Extract the [x, y] coordinate from the center of the cell holding the provided text.  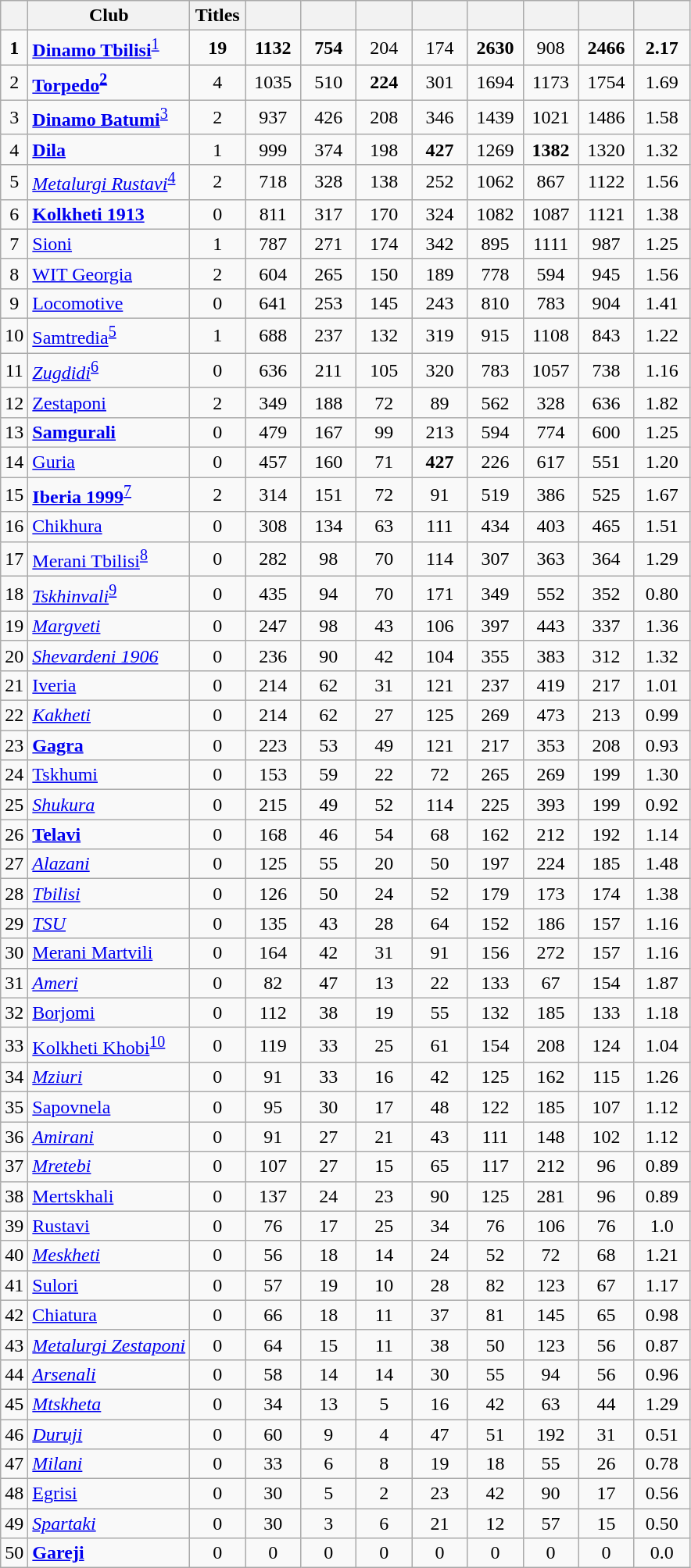
Club [109, 16]
58 [274, 1374]
TSU [109, 923]
Locomotive [109, 303]
312 [607, 655]
1382 [550, 149]
386 [550, 495]
473 [550, 716]
1057 [550, 370]
0.56 [661, 1494]
179 [496, 894]
Ameri [109, 983]
198 [385, 149]
Mertskhali [109, 1196]
2466 [607, 48]
525 [607, 495]
551 [607, 463]
Sioni [109, 244]
1.0 [661, 1226]
Zugdidi6 [109, 370]
156 [496, 953]
364 [607, 559]
Zestaponi [109, 402]
987 [607, 244]
1.26 [661, 1077]
787 [274, 244]
Amirani [109, 1137]
393 [550, 805]
Merani Martvili [109, 953]
Merani Tbilisi8 [109, 559]
60 [274, 1434]
1.21 [661, 1255]
0.96 [661, 1374]
1.41 [661, 303]
167 [328, 433]
778 [496, 273]
811 [274, 214]
186 [550, 923]
1.22 [661, 336]
41 [14, 1285]
718 [274, 183]
915 [496, 336]
168 [274, 834]
1087 [550, 214]
1108 [550, 336]
215 [274, 805]
754 [328, 48]
1.36 [661, 626]
337 [607, 626]
151 [328, 495]
342 [439, 244]
774 [550, 433]
112 [274, 1013]
Titles [217, 16]
253 [328, 303]
1.69 [661, 83]
Dinamo Tbilisi1 [109, 48]
Tskhinvali9 [109, 594]
134 [328, 527]
1.17 [661, 1285]
272 [550, 953]
0.93 [661, 745]
188 [328, 402]
810 [496, 303]
81 [496, 1315]
1754 [607, 83]
1.30 [661, 775]
308 [274, 527]
0.99 [661, 716]
1.04 [661, 1045]
45 [14, 1404]
908 [550, 48]
Iveria [109, 685]
617 [550, 463]
355 [496, 655]
324 [439, 214]
243 [439, 303]
1062 [496, 183]
Tbilisi [109, 894]
1439 [496, 117]
Chiatura [109, 1315]
319 [439, 336]
Meskheti [109, 1255]
374 [328, 149]
1173 [550, 83]
Metalurgi Rustavi4 [109, 183]
32 [14, 1013]
137 [274, 1196]
226 [496, 463]
904 [607, 303]
945 [607, 273]
Milani [109, 1464]
Samgurali [109, 433]
51 [496, 1434]
160 [328, 463]
71 [385, 463]
443 [550, 626]
1.20 [661, 463]
89 [439, 402]
Rustavi [109, 1226]
Kakheti [109, 716]
688 [274, 336]
1.18 [661, 1013]
Tskhumi [109, 775]
39 [14, 1226]
148 [550, 1137]
Samtredia5 [109, 336]
171 [439, 594]
510 [328, 83]
Mretebi [109, 1166]
Gareji [109, 1553]
115 [607, 1077]
Sulori [109, 1285]
282 [274, 559]
Chikhura [109, 527]
1.14 [661, 834]
7 [14, 244]
152 [496, 923]
1.58 [661, 117]
1021 [550, 117]
479 [274, 433]
153 [274, 775]
1269 [496, 149]
Dila [109, 149]
519 [496, 495]
36 [14, 1137]
314 [274, 495]
223 [274, 745]
204 [385, 48]
189 [439, 273]
35 [14, 1107]
135 [274, 923]
197 [496, 864]
Torpedo2 [109, 83]
Mtskheta [109, 1404]
281 [550, 1196]
0.92 [661, 805]
604 [274, 273]
104 [439, 655]
426 [328, 117]
1.48 [661, 864]
1.87 [661, 983]
Egrisi [109, 1494]
1035 [274, 83]
236 [274, 655]
353 [550, 745]
1320 [607, 149]
Gagra [109, 745]
Guria [109, 463]
0.78 [661, 1464]
1111 [550, 244]
124 [607, 1045]
40 [14, 1255]
Shevardeni 1906 [109, 655]
252 [439, 183]
0.51 [661, 1434]
Mziuri [109, 1077]
552 [550, 594]
0.98 [661, 1315]
1.67 [661, 495]
867 [550, 183]
435 [274, 594]
Sapovnela [109, 1107]
2.17 [661, 48]
126 [274, 894]
307 [496, 559]
Alazani [109, 864]
105 [385, 370]
95 [274, 1107]
562 [496, 402]
363 [550, 559]
150 [385, 273]
Spartaki [109, 1523]
54 [385, 834]
53 [328, 745]
1121 [607, 214]
1132 [274, 48]
397 [496, 626]
0.87 [661, 1345]
122 [496, 1107]
1122 [607, 183]
61 [439, 1045]
Metalurgi Zestaponi [109, 1345]
Margveti [109, 626]
Duruji [109, 1434]
Iberia 19997 [109, 495]
895 [496, 244]
641 [274, 303]
211 [328, 370]
164 [274, 953]
99 [385, 433]
0.0 [661, 1553]
271 [328, 244]
738 [607, 370]
843 [607, 336]
119 [274, 1045]
Shukura [109, 805]
1.82 [661, 402]
Dinamo Batumi3 [109, 117]
66 [274, 1315]
1082 [496, 214]
2630 [496, 48]
317 [328, 214]
Borjomi [109, 1013]
1.01 [661, 685]
1.51 [661, 527]
173 [550, 894]
WIT Georgia [109, 273]
29 [14, 923]
403 [550, 527]
937 [274, 117]
1486 [607, 117]
Telavi [109, 834]
0.50 [661, 1523]
225 [496, 805]
352 [607, 594]
Kolkheti Khobi10 [109, 1045]
457 [274, 463]
Arsenali [109, 1374]
999 [274, 149]
1694 [496, 83]
346 [439, 117]
301 [439, 83]
419 [550, 685]
247 [274, 626]
0.80 [661, 594]
170 [385, 214]
600 [607, 433]
117 [496, 1166]
465 [607, 527]
59 [328, 775]
434 [496, 527]
102 [607, 1137]
Kolkheti 1913 [109, 214]
383 [550, 655]
320 [439, 370]
138 [385, 183]
